Identify which cell holds the provided text, then report its [x, y] central coordinate. 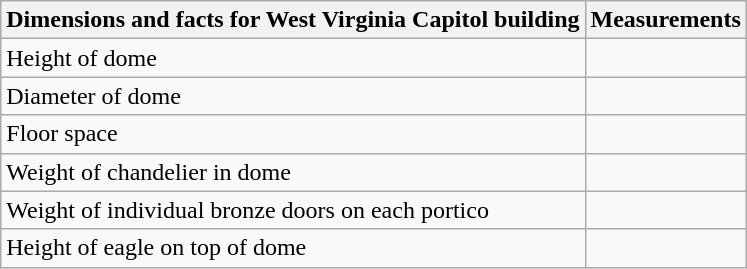
Diameter of dome [293, 96]
Weight of chandelier in dome [293, 172]
Height of dome [293, 58]
Weight of individual bronze doors on each portico [293, 210]
Floor space [293, 134]
Height of eagle on top of dome [293, 248]
Measurements [666, 20]
Dimensions and facts for West Virginia Capitol building [293, 20]
